Identify which cell holds the provided text, then report its (X, Y) central coordinate. 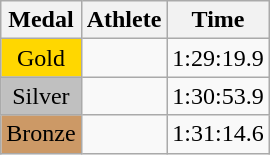
1:31:14.6 (218, 134)
1:29:19.9 (218, 58)
Medal (41, 20)
Athlete (124, 20)
Gold (41, 58)
1:30:53.9 (218, 96)
Bronze (41, 134)
Silver (41, 96)
Time (218, 20)
